Search for the cell housing the specified text and yield its (x, y) center coordinate. 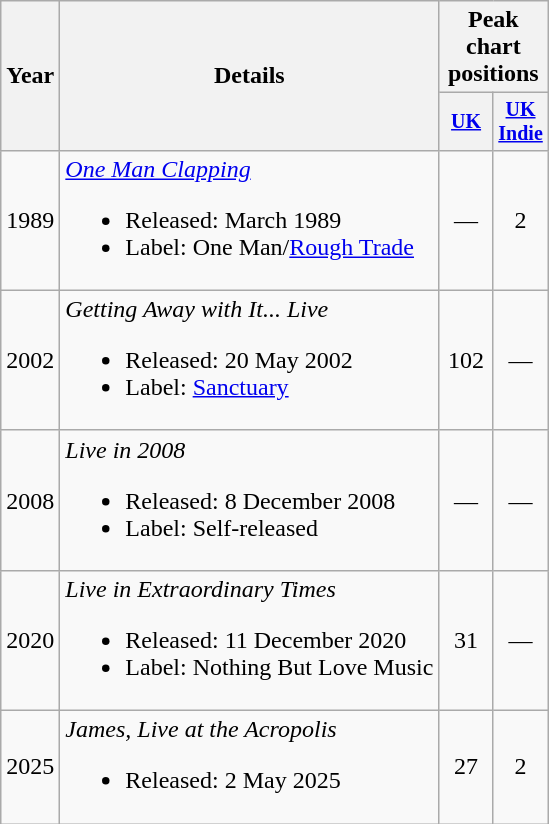
Live in Extraordinary TimesReleased: 11 December 2020Label: Nothing But Love Music (250, 640)
102 (466, 360)
Year (30, 76)
Details (250, 76)
2008 (30, 500)
Peak chart positions (494, 47)
27 (466, 766)
1989 (30, 220)
Live in 2008Released: 8 December 2008Label: Self-released (250, 500)
Getting Away with It... LiveReleased: 20 May 2002Label: Sanctuary (250, 360)
31 (466, 640)
2020 (30, 640)
2002 (30, 360)
One Man ClappingReleased: March 1989Label: One Man/Rough Trade (250, 220)
James, Live at the AcropolisReleased: 2 May 2025 (250, 766)
UK Indie (520, 122)
2025 (30, 766)
UK (466, 122)
